Extract the [X, Y] coordinate from the center of the cell holding the provided text.  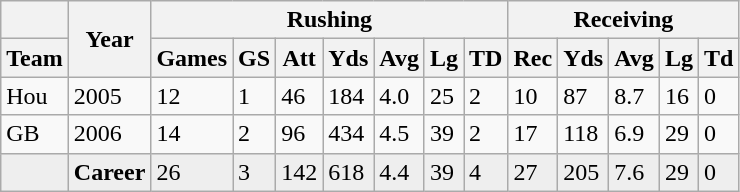
142 [300, 172]
4.5 [400, 134]
96 [300, 134]
184 [348, 96]
Year [110, 39]
2005 [110, 96]
Receiving [624, 20]
10 [533, 96]
2006 [110, 134]
Rec [533, 58]
7.6 [634, 172]
Team [35, 58]
205 [584, 172]
Games [192, 58]
1 [254, 96]
4.0 [400, 96]
Hou [35, 96]
17 [533, 134]
87 [584, 96]
14 [192, 134]
618 [348, 172]
6.9 [634, 134]
8.7 [634, 96]
TD [486, 58]
434 [348, 134]
4.4 [400, 172]
GS [254, 58]
118 [584, 134]
Td [718, 58]
46 [300, 96]
25 [444, 96]
Rushing [330, 20]
Career [110, 172]
12 [192, 96]
16 [678, 96]
27 [533, 172]
Att [300, 58]
4 [486, 172]
3 [254, 172]
26 [192, 172]
GB [35, 134]
